Determine the [X, Y] coordinate at the center of the cell enclosing the given text.  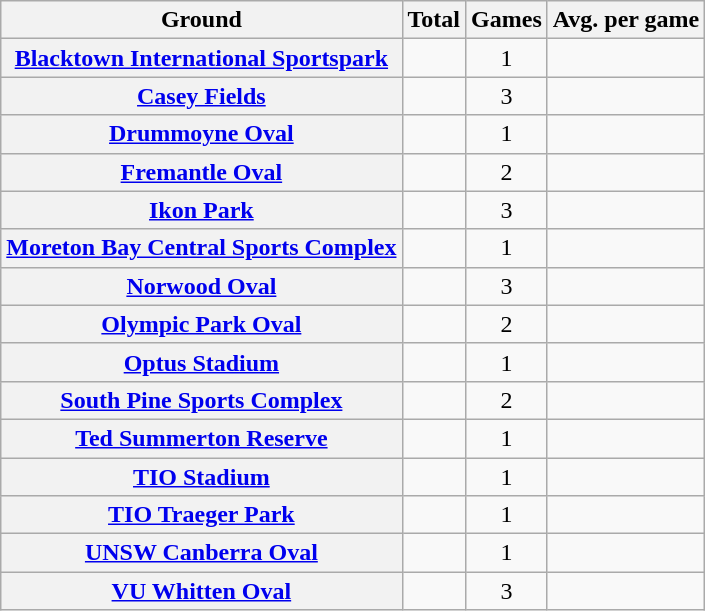
Ground [202, 20]
Moreton Bay Central Sports Complex [202, 248]
Casey Fields [202, 96]
Total [434, 20]
South Pine Sports Complex [202, 400]
Drummoyne Oval [202, 134]
Avg. per game [626, 20]
Fremantle Oval [202, 172]
VU Whitten Oval [202, 591]
Norwood Oval [202, 286]
Optus Stadium [202, 362]
TIO Traeger Park [202, 515]
TIO Stadium [202, 477]
Olympic Park Oval [202, 324]
Blacktown International Sportspark [202, 58]
Games [507, 20]
Ted Summerton Reserve [202, 438]
UNSW Canberra Oval [202, 553]
Ikon Park [202, 210]
